Determine the [x, y] coordinate at the center of the cell enclosing the given text.  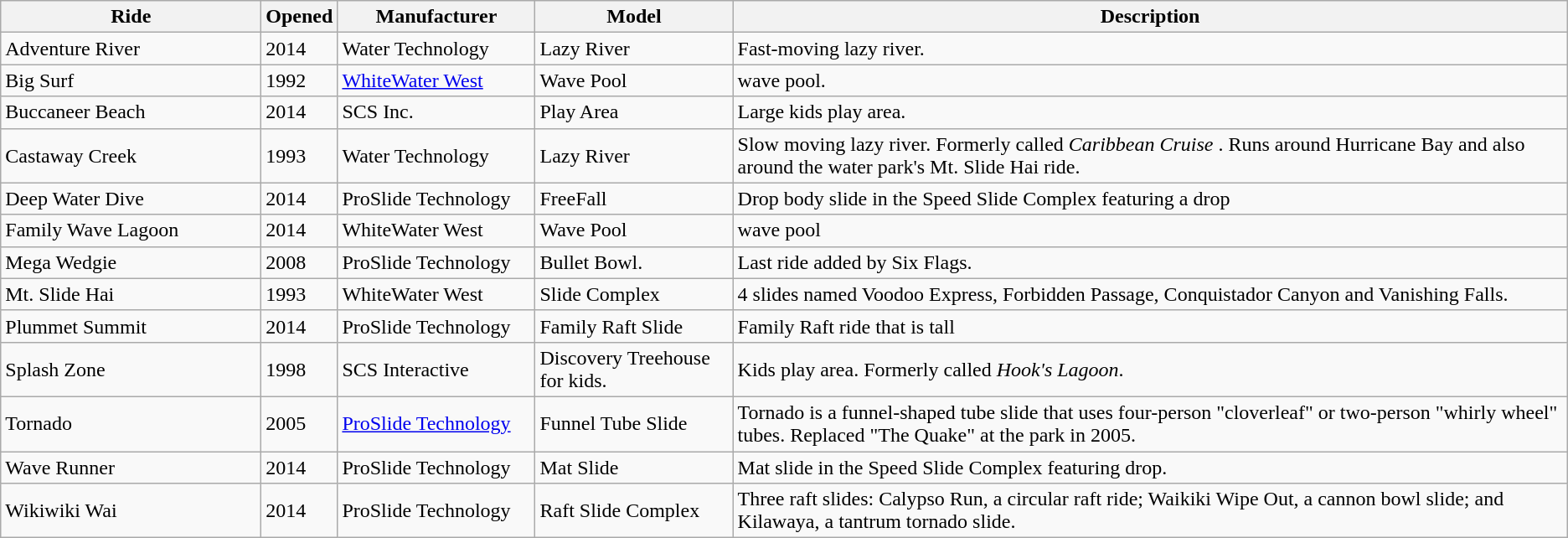
Bullet Bowl. [634, 262]
Raft Slide Complex [634, 511]
Three raft slides: Calypso Run, a circular raft ride; Waikiki Wipe Out, a cannon bowl slide; and Kilawaya, a tantrum tornado slide. [1150, 511]
Description [1150, 17]
Mat slide in the Speed Slide Complex featuring drop. [1150, 467]
Big Surf [131, 80]
Drop body slide in the Speed Slide Complex featuring a drop [1150, 199]
Opened [300, 17]
wave pool [1150, 230]
Family Raft Slide [634, 326]
Family Wave Lagoon [131, 230]
SCS Interactive [436, 369]
Splash Zone [131, 369]
Buccaneer Beach [131, 112]
Family Raft ride that is tall [1150, 326]
Castaway Creek [131, 156]
Deep Water Dive [131, 199]
Wave Runner [131, 467]
wave pool. [1150, 80]
FreeFall [634, 199]
Large kids play area. [1150, 112]
Mt. Slide Hai [131, 294]
Mega Wedgie [131, 262]
1998 [300, 369]
Manufacturer [436, 17]
Adventure River [131, 49]
Discovery Treehouse for kids. [634, 369]
Tornado [131, 424]
Play Area [634, 112]
1992 [300, 80]
Model [634, 17]
SCS Inc. [436, 112]
Ride [131, 17]
Funnel Tube Slide [634, 424]
2008 [300, 262]
Fast-moving lazy river. [1150, 49]
Slide Complex [634, 294]
4 slides named Voodoo Express, Forbidden Passage, Conquistador Canyon and Vanishing Falls. [1150, 294]
2005 [300, 424]
Mat Slide [634, 467]
Slow moving lazy river. Formerly called Caribbean Cruise . Runs around Hurricane Bay and also around the water park's Mt. Slide Hai ride. [1150, 156]
Kids play area. Formerly called Hook's Lagoon. [1150, 369]
Last ride added by Six Flags. [1150, 262]
Plummet Summit [131, 326]
Wikiwiki Wai [131, 511]
